Return (X, Y) of the center of cell containing provided text 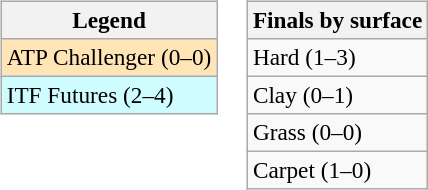
Carpet (1–0) (337, 171)
Clay (0–1) (337, 95)
Hard (1–3) (337, 57)
ATP Challenger (0–0) (108, 57)
Grass (0–0) (337, 133)
Legend (108, 20)
Finals by surface (337, 20)
ITF Futures (2–4) (108, 95)
